Return [x, y] of the center of cell containing provided text 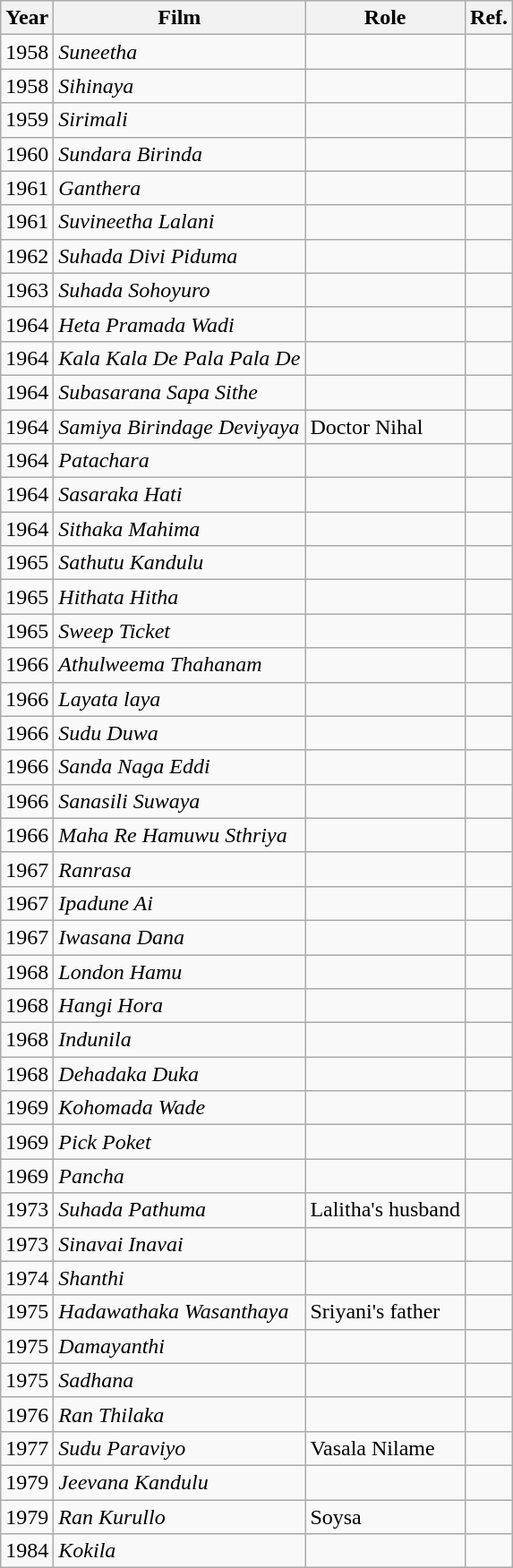
Year [27, 18]
1960 [27, 154]
Sudu Duwa [179, 733]
Soysa [385, 1517]
Ref. [489, 18]
Suhada Pathuma [179, 1210]
Pick Poket [179, 1142]
1984 [27, 1551]
Hithata Hitha [179, 597]
Role [385, 18]
Indunila [179, 1040]
Hadawathaka Wasanthaya [179, 1312]
Ran Kurullo [179, 1517]
Sriyani's father [385, 1312]
Vasala Nilame [385, 1448]
Sundara Birinda [179, 154]
Suhada Sohoyuro [179, 290]
Patachara [179, 461]
London Hamu [179, 971]
Subasarana Sapa Sithe [179, 392]
Heta Pramada Wadi [179, 324]
1976 [27, 1414]
Maha Re Hamuwu Sthriya [179, 835]
1962 [27, 256]
Jeevana Kandulu [179, 1482]
Sadhana [179, 1380]
1959 [27, 120]
Suhada Divi Piduma [179, 256]
Iwasana Dana [179, 937]
Doctor Nihal [385, 427]
Ranrasa [179, 869]
1974 [27, 1278]
Dehadaka Duka [179, 1074]
Athulweema Thahanam [179, 665]
Ran Thilaka [179, 1414]
Samiya Birindage Deviyaya [179, 427]
Sirimali [179, 120]
Suvineetha Lalani [179, 222]
Pancha [179, 1176]
Film [179, 18]
Shanthi [179, 1278]
Suneetha [179, 52]
Lalitha's husband [385, 1210]
Sihinaya [179, 86]
1977 [27, 1448]
Kohomada Wade [179, 1108]
Ipadune Ai [179, 903]
Layata laya [179, 699]
Sanasili Suwaya [179, 801]
Sweep Ticket [179, 631]
Kala Kala De Pala Pala De [179, 358]
Ganthera [179, 188]
Sasaraka Hati [179, 495]
Sanda Naga Eddi [179, 767]
Sithaka Mahima [179, 529]
Hangi Hora [179, 1006]
Damayanthi [179, 1346]
Kokila [179, 1551]
Sinavai Inavai [179, 1244]
Sudu Paraviyo [179, 1448]
1963 [27, 290]
Sathutu Kandulu [179, 563]
